Search for the cell housing the specified text and yield its (x, y) center coordinate. 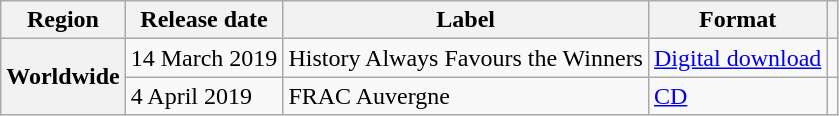
History Always Favours the Winners (466, 58)
14 March 2019 (204, 58)
FRAC Auvergne (466, 96)
Release date (204, 20)
Digital download (737, 58)
CD (737, 96)
4 April 2019 (204, 96)
Region (63, 20)
Label (466, 20)
Format (737, 20)
Worldwide (63, 77)
